Locate the cell with the specified text and output its [X, Y] center coordinate. 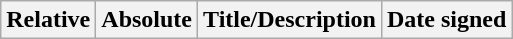
Relative [48, 20]
Title/Description [290, 20]
Date signed [446, 20]
Absolute [147, 20]
